Identify which cell holds the provided text, then report its [x, y] central coordinate. 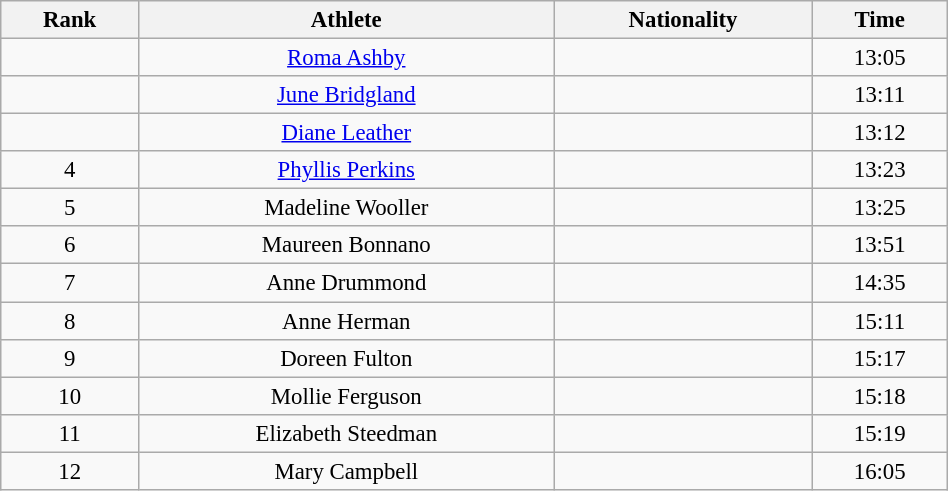
Mary Campbell [346, 471]
10 [70, 396]
Diane Leather [346, 133]
4 [70, 170]
Time [880, 20]
15:18 [880, 396]
Rank [70, 20]
Madeline Wooller [346, 208]
Anne Herman [346, 321]
16:05 [880, 471]
Mollie Ferguson [346, 396]
8 [70, 321]
15:11 [880, 321]
June Bridgland [346, 95]
Maureen Bonnano [346, 245]
13:23 [880, 170]
9 [70, 358]
13:25 [880, 208]
Phyllis Perkins [346, 170]
Roma Ashby [346, 58]
12 [70, 471]
7 [70, 283]
13:11 [880, 95]
15:19 [880, 433]
11 [70, 433]
15:17 [880, 358]
14:35 [880, 283]
Athlete [346, 20]
Doreen Fulton [346, 358]
5 [70, 208]
6 [70, 245]
13:51 [880, 245]
Elizabeth Steedman [346, 433]
Anne Drummond [346, 283]
Nationality [683, 20]
13:12 [880, 133]
13:05 [880, 58]
